Identify which cell holds the provided text, then report its (x, y) central coordinate. 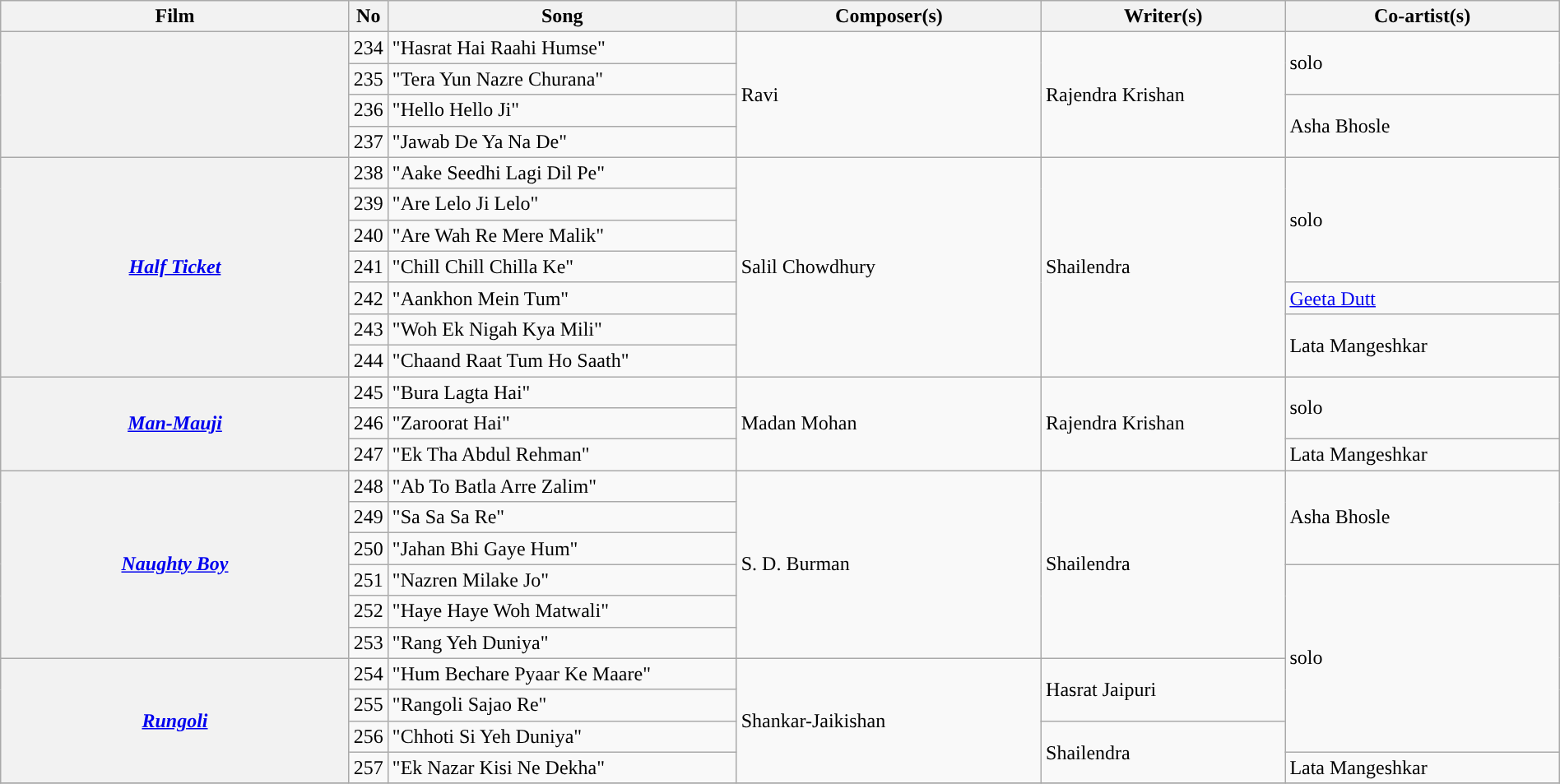
"Ek Tha Abdul Rehman" (562, 455)
240 (369, 235)
254 (369, 674)
Co-artist(s) (1422, 16)
"Hum Bechare Pyaar Ke Maare" (562, 674)
"Are Wah Re Mere Malik" (562, 235)
248 (369, 486)
Hasrat Jaipuri (1163, 689)
"Nazren Milake Jo" (562, 580)
Writer(s) (1163, 16)
Half Ticket (174, 267)
Geeta Dutt (1422, 298)
257 (369, 768)
Ravi (889, 95)
234 (369, 48)
243 (369, 329)
"Ab To Batla Arre Zalim" (562, 486)
"Tera Yun Nazre Churana" (562, 79)
249 (369, 517)
245 (369, 392)
"Hello Hello Ji" (562, 110)
252 (369, 611)
Man-Mauji (174, 424)
253 (369, 643)
"Aankhon Mein Tum" (562, 298)
"Ek Nazar Kisi Ne Dekha" (562, 768)
236 (369, 110)
Madan Mohan (889, 424)
Composer(s) (889, 16)
"Rang Yeh Duniya" (562, 643)
"Bura Lagta Hai" (562, 392)
"Chill Chill Chilla Ke" (562, 267)
"Hasrat Hai Raahi Humse" (562, 48)
255 (369, 705)
Rungoli (174, 721)
241 (369, 267)
242 (369, 298)
S. D. Burman (889, 564)
"Chhoti Si Yeh Duniya" (562, 736)
"Haye Haye Woh Matwali" (562, 611)
"Zaroorat Hai" (562, 424)
251 (369, 580)
256 (369, 736)
244 (369, 360)
Song (562, 16)
"Sa Sa Sa Re" (562, 517)
"Jahan Bhi Gaye Hum" (562, 549)
Shankar-Jaikishan (889, 721)
239 (369, 204)
Naughty Boy (174, 564)
"Rangoli Sajao Re" (562, 705)
250 (369, 549)
235 (369, 79)
Film (174, 16)
"Jawab De Ya Na De" (562, 141)
238 (369, 173)
237 (369, 141)
247 (369, 455)
"Chaand Raat Tum Ho Saath" (562, 360)
No (369, 16)
"Are Lelo Ji Lelo" (562, 204)
Salil Chowdhury (889, 267)
"Aake Seedhi Lagi Dil Pe" (562, 173)
"Woh Ek Nigah Kya Mili" (562, 329)
246 (369, 424)
